Output the (x, y) coordinate of the center of the cell containing the given text.  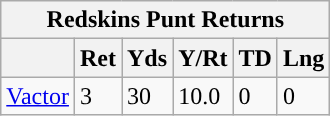
Y/Rt (203, 58)
Redskins Punt Returns (166, 20)
3 (98, 96)
30 (148, 96)
Lng (303, 58)
TD (255, 58)
10.0 (203, 96)
Yds (148, 58)
Vactor (38, 96)
Ret (98, 58)
